Search for the cell housing the specified text and yield its (x, y) center coordinate. 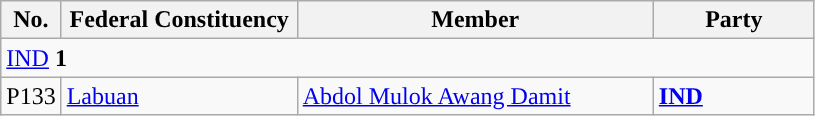
Labuan (179, 96)
IND 1 (408, 58)
No. (31, 20)
Party (734, 20)
Federal Constituency (179, 20)
Member (475, 20)
P133 (31, 96)
Abdol Mulok Awang Damit (475, 96)
IND (734, 96)
